Detect which cell encompasses the target text, then output its [x, y] center coordinate. 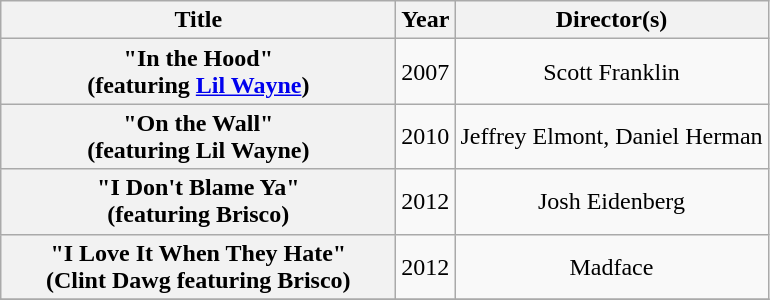
Year [426, 20]
Josh Eidenberg [612, 202]
Madface [612, 266]
"In the Hood"(featuring Lil Wayne) [198, 72]
2007 [426, 72]
"I Love It When They Hate"(Clint Dawg featuring Brisco) [198, 266]
Title [198, 20]
Scott Franklin [612, 72]
Director(s) [612, 20]
2010 [426, 136]
"I Don't Blame Ya"(featuring Brisco) [198, 202]
Jeffrey Elmont, Daniel Herman [612, 136]
"On the Wall"(featuring Lil Wayne) [198, 136]
